For the text-containing cell, return its midpoint in [x, y] coordinate format. 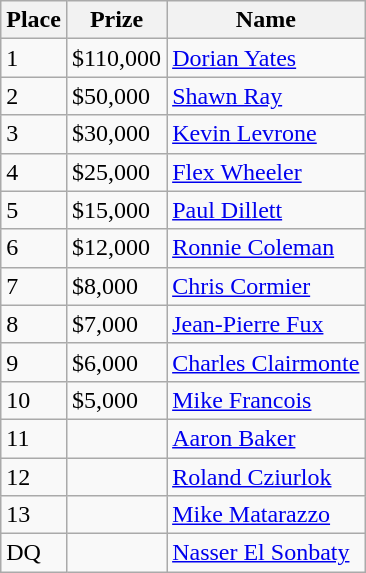
Mike Matarazzo [266, 515]
$15,000 [116, 210]
9 [34, 362]
$12,000 [116, 248]
Charles Clairmonte [266, 362]
$6,000 [116, 362]
1 [34, 58]
8 [34, 324]
11 [34, 438]
2 [34, 96]
3 [34, 134]
Aaron Baker [266, 438]
Flex Wheeler [266, 172]
4 [34, 172]
$8,000 [116, 286]
Roland Cziurlok [266, 477]
5 [34, 210]
$5,000 [116, 400]
Chris Cormier [266, 286]
Kevin Levrone [266, 134]
Nasser El Sonbaty [266, 553]
Dorian Yates [266, 58]
Mike Francois [266, 400]
Name [266, 20]
12 [34, 477]
10 [34, 400]
13 [34, 515]
Ronnie Coleman [266, 248]
6 [34, 248]
DQ [34, 553]
$7,000 [116, 324]
$110,000 [116, 58]
Shawn Ray [266, 96]
7 [34, 286]
$25,000 [116, 172]
Jean-Pierre Fux [266, 324]
Paul Dillett [266, 210]
$30,000 [116, 134]
Place [34, 20]
Prize [116, 20]
$50,000 [116, 96]
